Output the (X, Y) coordinate of the center of the cell containing the given text.  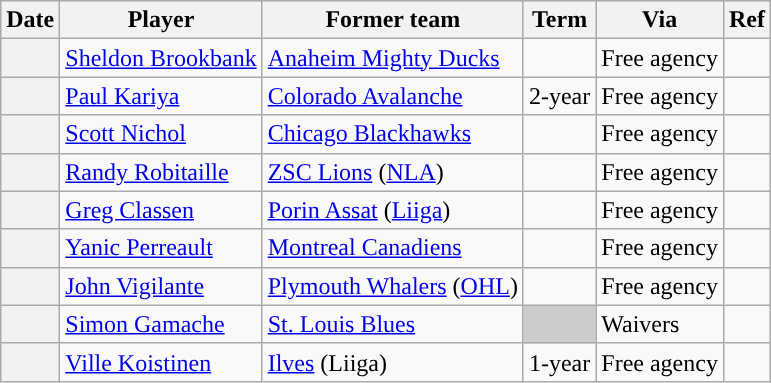
Montreal Canadiens (392, 248)
Chicago Blackhawks (392, 134)
Via (660, 20)
1-year (559, 362)
ZSC Lions (NLA) (392, 172)
Waivers (660, 324)
Scott Nichol (161, 134)
Porin Assat (Liiga) (392, 210)
Anaheim Mighty Ducks (392, 58)
Yanic Perreault (161, 248)
Ref (746, 20)
Greg Classen (161, 210)
Ville Koistinen (161, 362)
Player (161, 20)
Ilves (Liiga) (392, 362)
Sheldon Brookbank (161, 58)
John Vigilante (161, 286)
2-year (559, 96)
Simon Gamache (161, 324)
Plymouth Whalers (OHL) (392, 286)
St. Louis Blues (392, 324)
Randy Robitaille (161, 172)
Date (30, 20)
Former team (392, 20)
Colorado Avalanche (392, 96)
Paul Kariya (161, 96)
Term (559, 20)
